Return (X, Y) of the center of cell containing provided text 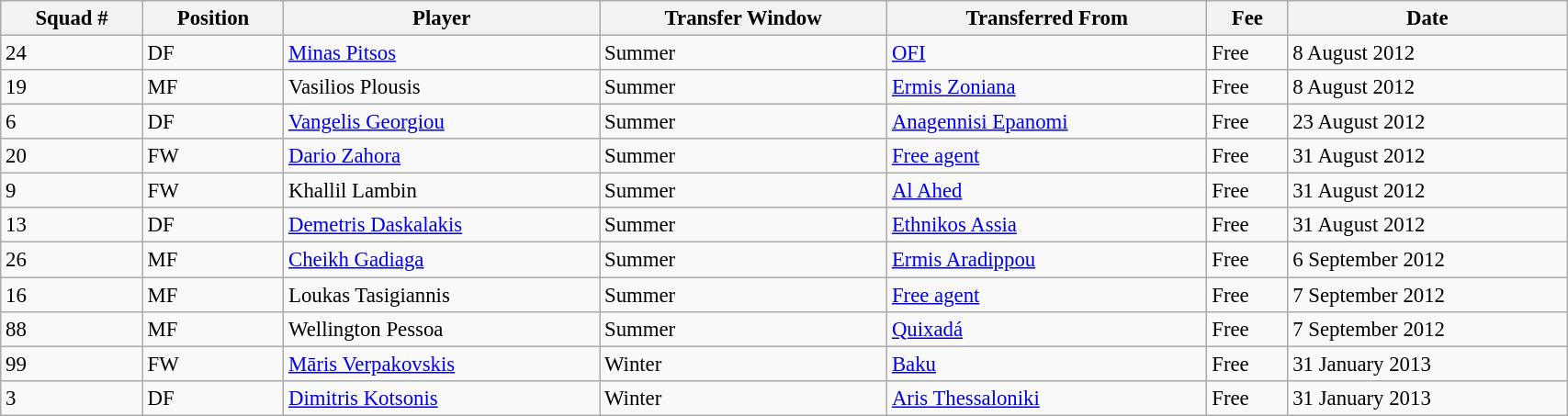
OFI (1047, 53)
16 (72, 295)
Ermis Zoniana (1047, 87)
Aris Thessaloniki (1047, 398)
Loukas Tasigiannis (442, 295)
Vasilios Plousis (442, 87)
Māris Verpakovskis (442, 364)
23 August 2012 (1427, 122)
Quixadá (1047, 329)
Demetris Daskalakis (442, 225)
19 (72, 87)
Transfer Window (744, 18)
Transferred From (1047, 18)
26 (72, 260)
Position (213, 18)
88 (72, 329)
24 (72, 53)
Dimitris Kotsonis (442, 398)
Anagennisi Epanomi (1047, 122)
Ethnikos Assia (1047, 225)
Al Ahed (1047, 191)
Squad # (72, 18)
Cheikh Gadiaga (442, 260)
Khallil Lambin (442, 191)
Dario Zahora (442, 156)
99 (72, 364)
3 (72, 398)
Player (442, 18)
6 September 2012 (1427, 260)
20 (72, 156)
Fee (1247, 18)
6 (72, 122)
Vangelis Georgiou (442, 122)
13 (72, 225)
Minas Pitsos (442, 53)
Date (1427, 18)
9 (72, 191)
Baku (1047, 364)
Wellington Pessoa (442, 329)
Ermis Aradippou (1047, 260)
